Locate the cell with the specified text and output its (x, y) center coordinate. 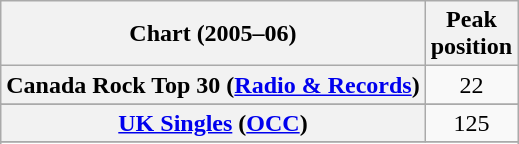
125 (471, 123)
Canada Rock Top 30 (Radio & Records) (213, 85)
Chart (2005–06) (213, 34)
Peakposition (471, 34)
UK Singles (OCC) (213, 123)
22 (471, 85)
